For the text-containing cell, return its midpoint in (x, y) coordinate format. 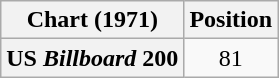
81 (231, 58)
Position (231, 20)
Chart (1971) (92, 20)
US Billboard 200 (92, 58)
